Determine the (X, Y) coordinate at the center of the cell enclosing the given text.  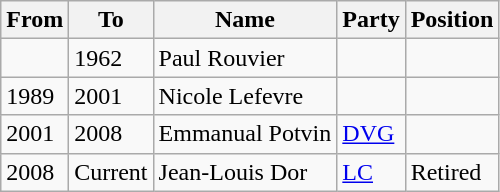
Party (371, 20)
Emmanual Potvin (245, 134)
LC (371, 172)
From (35, 20)
Retired (452, 172)
To (111, 20)
1989 (35, 96)
Paul Rouvier (245, 58)
1962 (111, 58)
Current (111, 172)
DVG (371, 134)
Position (452, 20)
Jean-Louis Dor (245, 172)
Nicole Lefevre (245, 96)
Name (245, 20)
